Output the (x, y) coordinate of the center of the cell containing the given text.  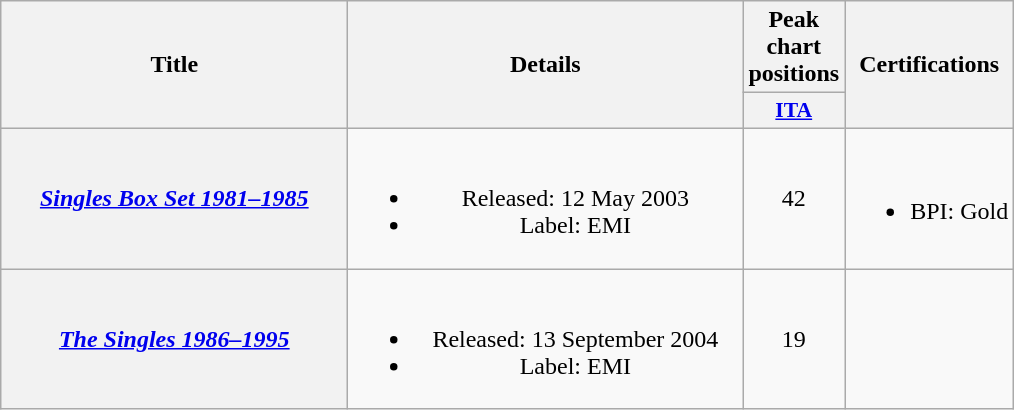
The Singles 1986–1995 (174, 338)
Details (546, 65)
Released: 12 May 2003Label: EMI (546, 198)
19 (794, 338)
Released: 13 September 2004Label: EMI (546, 338)
Certifications (930, 65)
42 (794, 198)
BPI: Gold (930, 198)
Peak chart positions (794, 47)
Title (174, 65)
Singles Box Set 1981–1985 (174, 198)
ITA (794, 111)
